Determine the [X, Y] coordinate at the center of the cell enclosing the given text.  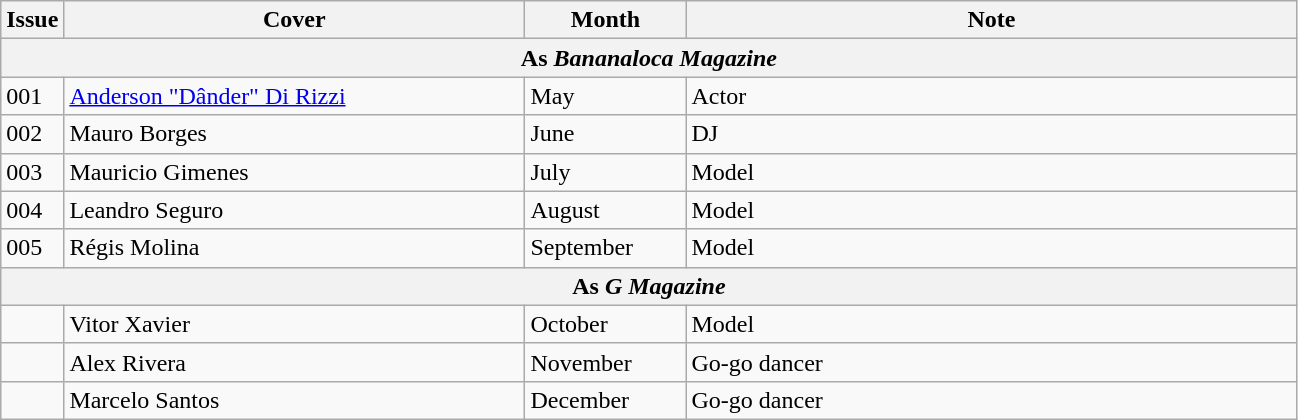
Anderson "Dânder" Di Rizzi [294, 96]
002 [32, 134]
Vitor Xavier [294, 324]
Issue [32, 20]
As G Magazine [649, 286]
November [606, 362]
Marcelo Santos [294, 400]
June [606, 134]
003 [32, 172]
Régis Molina [294, 248]
001 [32, 96]
Mauro Borges [294, 134]
July [606, 172]
004 [32, 210]
005 [32, 248]
Actor [992, 96]
May [606, 96]
Leandro Seguro [294, 210]
Note [992, 20]
August [606, 210]
Cover [294, 20]
As Bananaloca Magazine [649, 58]
December [606, 400]
October [606, 324]
September [606, 248]
Alex Rivera [294, 362]
Month [606, 20]
Mauricio Gimenes [294, 172]
DJ [992, 134]
